Extract the (x, y) coordinate from the center of the cell holding the provided text.  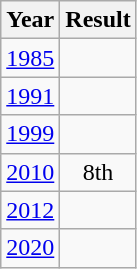
1985 (30, 58)
8th (98, 172)
1999 (30, 134)
2020 (30, 248)
1991 (30, 96)
Year (30, 20)
Result (98, 20)
2012 (30, 210)
2010 (30, 172)
